Return (x, y) of the center of cell containing provided text 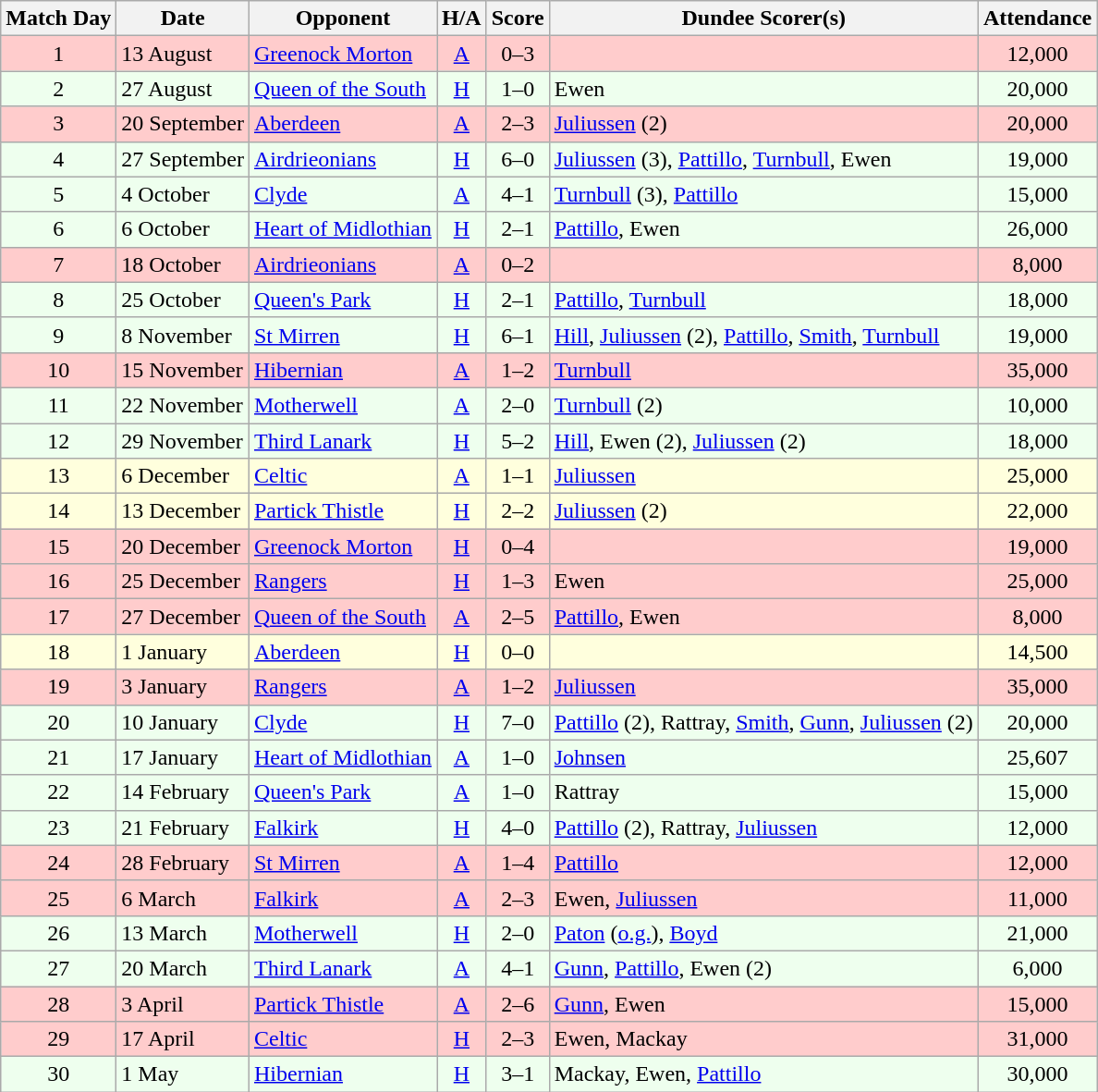
9 (59, 335)
4 (59, 159)
26,000 (1037, 229)
31,000 (1037, 1039)
1–1 (518, 476)
2–5 (518, 617)
15 (59, 546)
26 (59, 933)
6 December (183, 476)
Turnbull (3), Pattillo (763, 194)
27 (59, 968)
28 (59, 1003)
27 August (183, 89)
11 (59, 405)
10 January (183, 722)
0–4 (518, 546)
Juliussen (3), Pattillo, Turnbull, Ewen (763, 159)
7 (59, 264)
6 (59, 229)
Turnbull (763, 370)
Score (518, 18)
H/A (461, 18)
6 March (183, 898)
6,000 (1037, 968)
3 (59, 124)
20 (59, 722)
22,000 (1037, 511)
2–2 (518, 511)
23 (59, 828)
2 (59, 89)
Pattillo, Turnbull (763, 300)
15 November (183, 370)
25,607 (1037, 757)
30 (59, 1074)
16 (59, 582)
Date (183, 18)
Pattillo (763, 863)
Rattray (763, 792)
13 (59, 476)
6 October (183, 229)
28 February (183, 863)
Dundee Scorer(s) (763, 18)
21,000 (1037, 933)
14 (59, 511)
17 January (183, 757)
2–6 (518, 1003)
Ewen, Mackay (763, 1039)
21 (59, 757)
29 (59, 1039)
Hill, Juliussen (2), Pattillo, Smith, Turnbull (763, 335)
Pattillo (2), Rattray, Juliussen (763, 828)
27 December (183, 617)
13 December (183, 511)
17 (59, 617)
Gunn, Pattillo, Ewen (2) (763, 968)
19 (59, 687)
20 March (183, 968)
10 (59, 370)
8 (59, 300)
Attendance (1037, 18)
1–4 (518, 863)
Johnsen (763, 757)
21 February (183, 828)
Ewen, Juliussen (763, 898)
1 January (183, 652)
Mackay, Ewen, Pattillo (763, 1074)
13 March (183, 933)
14,500 (1037, 652)
0–3 (518, 54)
Gunn, Ewen (763, 1003)
8 November (183, 335)
13 August (183, 54)
3 January (183, 687)
18 (59, 652)
22 (59, 792)
30,000 (1037, 1074)
24 (59, 863)
25 October (183, 300)
22 November (183, 405)
6–0 (518, 159)
0–0 (518, 652)
17 April (183, 1039)
20 December (183, 546)
4–0 (518, 828)
5–2 (518, 441)
18 October (183, 264)
10,000 (1037, 405)
6–1 (518, 335)
25 (59, 898)
1 May (183, 1074)
Pattillo (2), Rattray, Smith, Gunn, Juliussen (2) (763, 722)
3–1 (518, 1074)
4 October (183, 194)
14 February (183, 792)
0–2 (518, 264)
Turnbull (2) (763, 405)
29 November (183, 441)
12 (59, 441)
Match Day (59, 18)
20 September (183, 124)
27 September (183, 159)
7–0 (518, 722)
3 April (183, 1003)
25 December (183, 582)
Opponent (342, 18)
5 (59, 194)
1–3 (518, 582)
Hill, Ewen (2), Juliussen (2) (763, 441)
Paton (o.g.), Boyd (763, 933)
1 (59, 54)
11,000 (1037, 898)
